Capture the cell that displays the provided text and extract its [x, y] central coordinate. 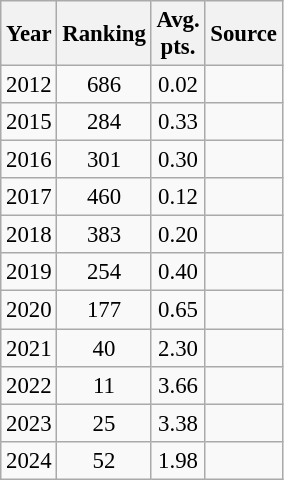
2015 [29, 122]
0.02 [178, 85]
Avg. pts. [178, 34]
2.30 [178, 348]
0.65 [178, 310]
2024 [29, 460]
3.38 [178, 423]
Source [244, 34]
383 [104, 235]
686 [104, 85]
40 [104, 348]
2023 [29, 423]
0.20 [178, 235]
460 [104, 197]
0.12 [178, 197]
52 [104, 460]
177 [104, 310]
301 [104, 160]
284 [104, 122]
2012 [29, 85]
2022 [29, 385]
0.40 [178, 273]
0.30 [178, 160]
2019 [29, 273]
2018 [29, 235]
1.98 [178, 460]
25 [104, 423]
3.66 [178, 385]
2021 [29, 348]
2020 [29, 310]
Ranking [104, 34]
11 [104, 385]
2017 [29, 197]
0.33 [178, 122]
Year [29, 34]
2016 [29, 160]
254 [104, 273]
